From the cell containing the given text, extract its center point as (x, y) coordinate. 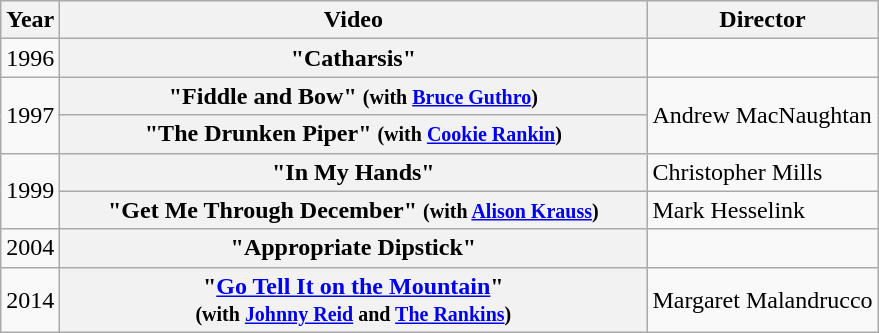
Andrew MacNaughtan (762, 115)
"The Drunken Piper" (with Cookie Rankin) (354, 134)
"Appropriate Dipstick" (354, 248)
2004 (30, 248)
"Go Tell It on the Mountain"(with Johnny Reid and The Rankins) (354, 300)
Mark Hesselink (762, 210)
1997 (30, 115)
"Get Me Through December" (with Alison Krauss) (354, 210)
Christopher Mills (762, 172)
Director (762, 20)
Video (354, 20)
2014 (30, 300)
1996 (30, 58)
Year (30, 20)
"In My Hands" (354, 172)
"Fiddle and Bow" (with Bruce Guthro) (354, 96)
Margaret Malandrucco (762, 300)
"Catharsis" (354, 58)
1999 (30, 191)
